For the text-containing cell, return its midpoint in (x, y) coordinate format. 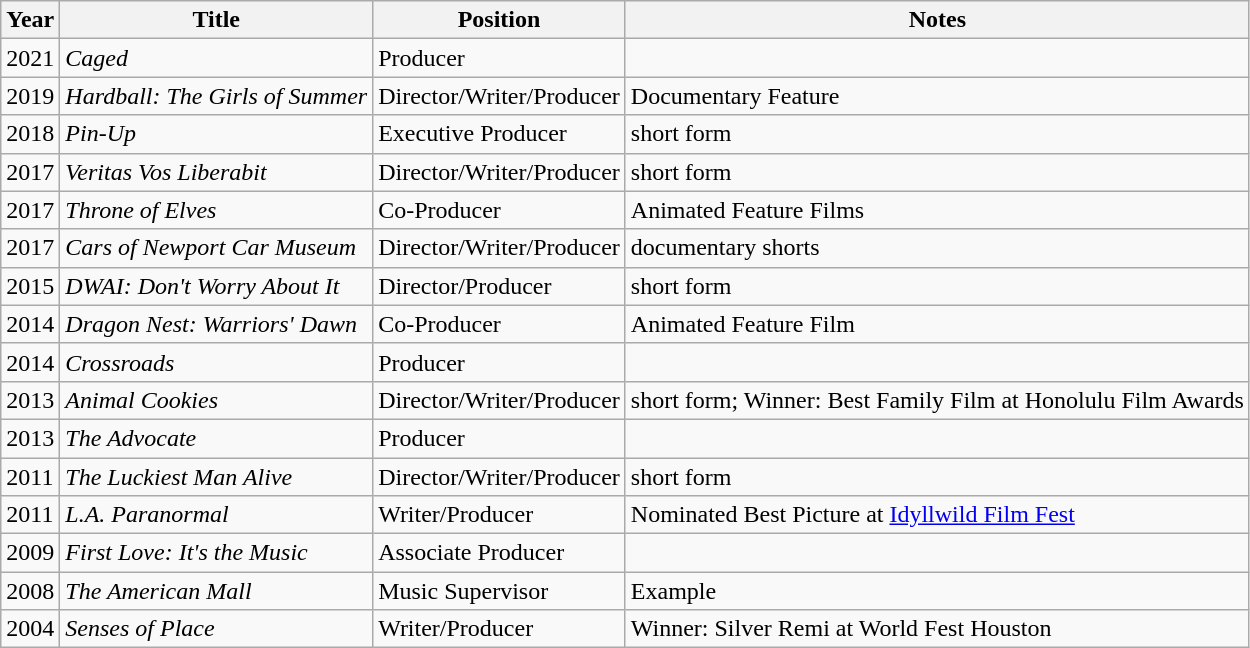
Crossroads (216, 362)
short form; Winner: Best Family Film at Honolulu Film Awards (937, 400)
Associate Producer (500, 553)
Documentary Feature (937, 96)
2015 (30, 286)
Animated Feature Films (937, 210)
Hardball: The Girls of Summer (216, 96)
Throne of Elves (216, 210)
Executive Producer (500, 134)
Example (937, 591)
Nominated Best Picture at Idyllwild Film Fest (937, 515)
2019 (30, 96)
The Luckiest Man Alive (216, 477)
2008 (30, 591)
Animal Cookies (216, 400)
Position (500, 20)
Winner: Silver Remi at World Fest Houston (937, 629)
Dragon Nest: Warriors' Dawn (216, 324)
Director/Producer (500, 286)
First Love: It's the Music (216, 553)
Animated Feature Film (937, 324)
Senses of Place (216, 629)
Cars of Newport Car Museum (216, 248)
The Advocate (216, 438)
Music Supervisor (500, 591)
2018 (30, 134)
The American Mall (216, 591)
Veritas Vos Liberabit (216, 172)
2009 (30, 553)
2021 (30, 58)
Notes (937, 20)
DWAI: Don't Worry About It (216, 286)
Title (216, 20)
L.A. Paranormal (216, 515)
documentary shorts (937, 248)
2004 (30, 629)
Caged (216, 58)
Year (30, 20)
Pin-Up (216, 134)
